Pinpoint the cell where the given text exists, returning its [x, y] midpoint coordinate. 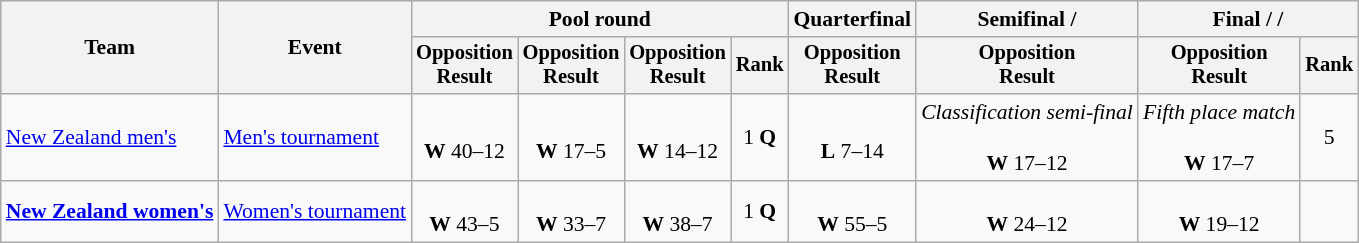
L 7–14 [852, 138]
W 17–5 [572, 138]
Classification semi-finalW 17–12 [1027, 138]
Team [110, 48]
5 [1329, 138]
W 38–7 [678, 212]
W 40–12 [464, 138]
Men's tournament [314, 138]
Pool round [600, 19]
Fifth place matchW 17–7 [1219, 138]
Final / / [1248, 19]
W 55–5 [852, 212]
Event [314, 48]
New Zealand men's [110, 138]
W 24–12 [1027, 212]
W 43–5 [464, 212]
New Zealand women's [110, 212]
W 14–12 [678, 138]
Quarterfinal [852, 19]
Semifinal / [1027, 19]
W 33–7 [572, 212]
W 19–12 [1219, 212]
Women's tournament [314, 212]
